Pinpoint the cell where the given text exists, returning its (x, y) midpoint coordinate. 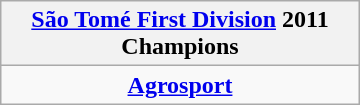
Agrosport (180, 85)
São Tomé First Division 2011Champions (180, 34)
